Capture the cell that displays the provided text and extract its (x, y) central coordinate. 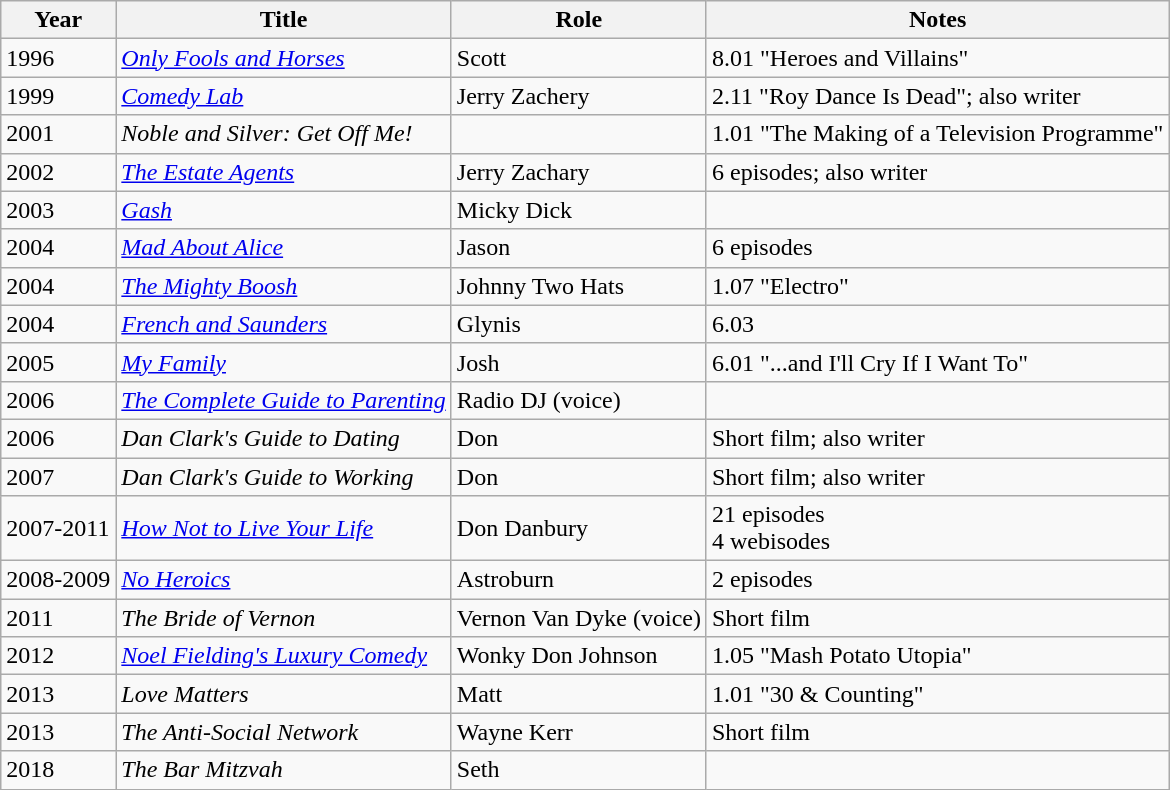
2002 (58, 172)
The Complete Guide to Parenting (284, 400)
Radio DJ (voice) (578, 400)
2001 (58, 134)
Johnny Two Hats (578, 286)
The Bar Mitzvah (284, 770)
6.01 "...and I'll Cry If I Want To" (937, 362)
Dan Clark's Guide to Working (284, 477)
The Estate Agents (284, 172)
2007 (58, 477)
1.07 "Electro" (937, 286)
Matt (578, 694)
Josh (578, 362)
8.01 "Heroes and Villains" (937, 58)
1996 (58, 58)
2003 (58, 210)
Noel Fielding's Luxury Comedy (284, 656)
Comedy Lab (284, 96)
Micky Dick (578, 210)
Don Danbury (578, 528)
2012 (58, 656)
2 episodes (937, 580)
6 episodes; also writer (937, 172)
French and Saunders (284, 324)
2018 (58, 770)
Vernon Van Dyke (voice) (578, 618)
The Anti-Social Network (284, 732)
No Heroics (284, 580)
2008-2009 (58, 580)
Notes (937, 20)
2.11 "Roy Dance Is Dead"; also writer (937, 96)
2007-2011 (58, 528)
21 episodes4 webisodes (937, 528)
My Family (284, 362)
Gash (284, 210)
2011 (58, 618)
Mad About Alice (284, 248)
Astroburn (578, 580)
Only Fools and Horses (284, 58)
How Not to Live Your Life (284, 528)
Glynis (578, 324)
1999 (58, 96)
The Bride of Vernon (284, 618)
Love Matters (284, 694)
Year (58, 20)
Jason (578, 248)
Jerry Zachary (578, 172)
1.05 "Mash Potato Utopia" (937, 656)
6.03 (937, 324)
Scott (578, 58)
Dan Clark's Guide to Dating (284, 438)
Wonky Don Johnson (578, 656)
Title (284, 20)
1.01 "The Making of a Television Programme" (937, 134)
2005 (58, 362)
Role (578, 20)
Seth (578, 770)
1.01 "30 & Counting" (937, 694)
Noble and Silver: Get Off Me! (284, 134)
Jerry Zachery (578, 96)
6 episodes (937, 248)
The Mighty Boosh (284, 286)
Wayne Kerr (578, 732)
